Search for the cell housing the specified text and yield its (X, Y) center coordinate. 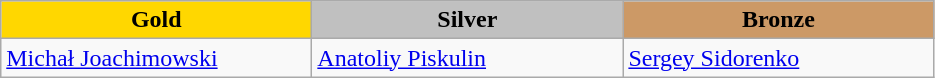
Michał Joachimowski (156, 58)
Bronze (778, 20)
Gold (156, 20)
Sergey Sidorenko (778, 58)
Silver (468, 20)
Anatoliy Piskulin (468, 58)
